Extract the (x, y) coordinate from the center of the cell holding the provided text.  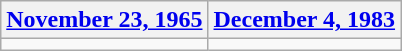
December 4, 1983 (304, 20)
November 23, 1965 (104, 20)
